Output the [X, Y] coordinate of the center of the cell containing the given text.  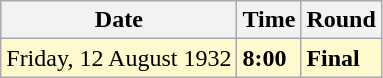
8:00 [269, 58]
Final [341, 58]
Friday, 12 August 1932 [119, 58]
Date [119, 20]
Time [269, 20]
Round [341, 20]
